Find where the given text appears and provide that cell's center as (x, y) coordinate. 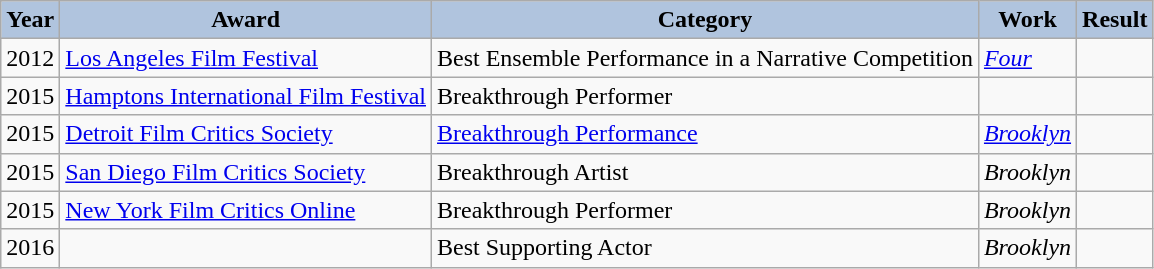
Breakthrough Performance (706, 134)
Year (30, 20)
Hamptons International Film Festival (246, 96)
Award (246, 20)
Breakthrough Artist (706, 172)
Best Supporting Actor (706, 248)
San Diego Film Critics Society (246, 172)
Category (706, 20)
New York Film Critics Online (246, 210)
2016 (30, 248)
2012 (30, 58)
Work (1027, 20)
Result (1115, 20)
Best Ensemble Performance in a Narrative Competition (706, 58)
Four (1027, 58)
Detroit Film Critics Society (246, 134)
Los Angeles Film Festival (246, 58)
